Identify which cell holds the provided text, then report its (X, Y) central coordinate. 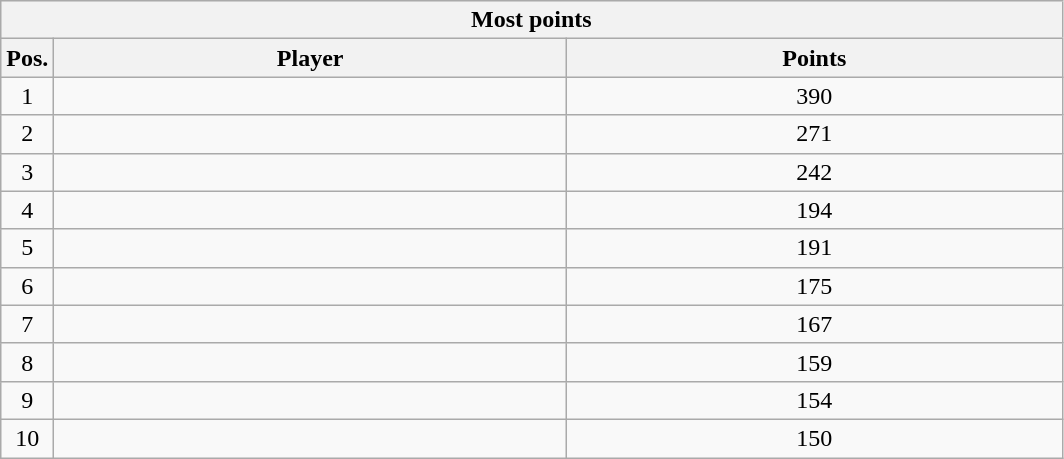
390 (814, 96)
1 (28, 96)
150 (814, 438)
191 (814, 248)
10 (28, 438)
154 (814, 400)
242 (814, 172)
167 (814, 324)
194 (814, 210)
9 (28, 400)
271 (814, 134)
8 (28, 362)
7 (28, 324)
Most points (532, 20)
Player (310, 58)
5 (28, 248)
2 (28, 134)
Pos. (28, 58)
175 (814, 286)
4 (28, 210)
3 (28, 172)
159 (814, 362)
6 (28, 286)
Points (814, 58)
